Provide the [x, y] coordinate of the cell's center where the given text is located.  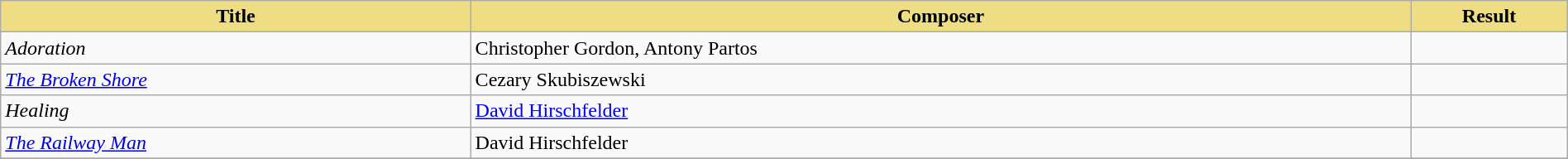
The Broken Shore [236, 79]
The Railway Man [236, 142]
Cezary Skubiszewski [941, 79]
Christopher Gordon, Antony Partos [941, 48]
Title [236, 17]
Composer [941, 17]
Healing [236, 111]
Adoration [236, 48]
Result [1489, 17]
